Extract the [x, y] coordinate from the center of the cell holding the provided text.  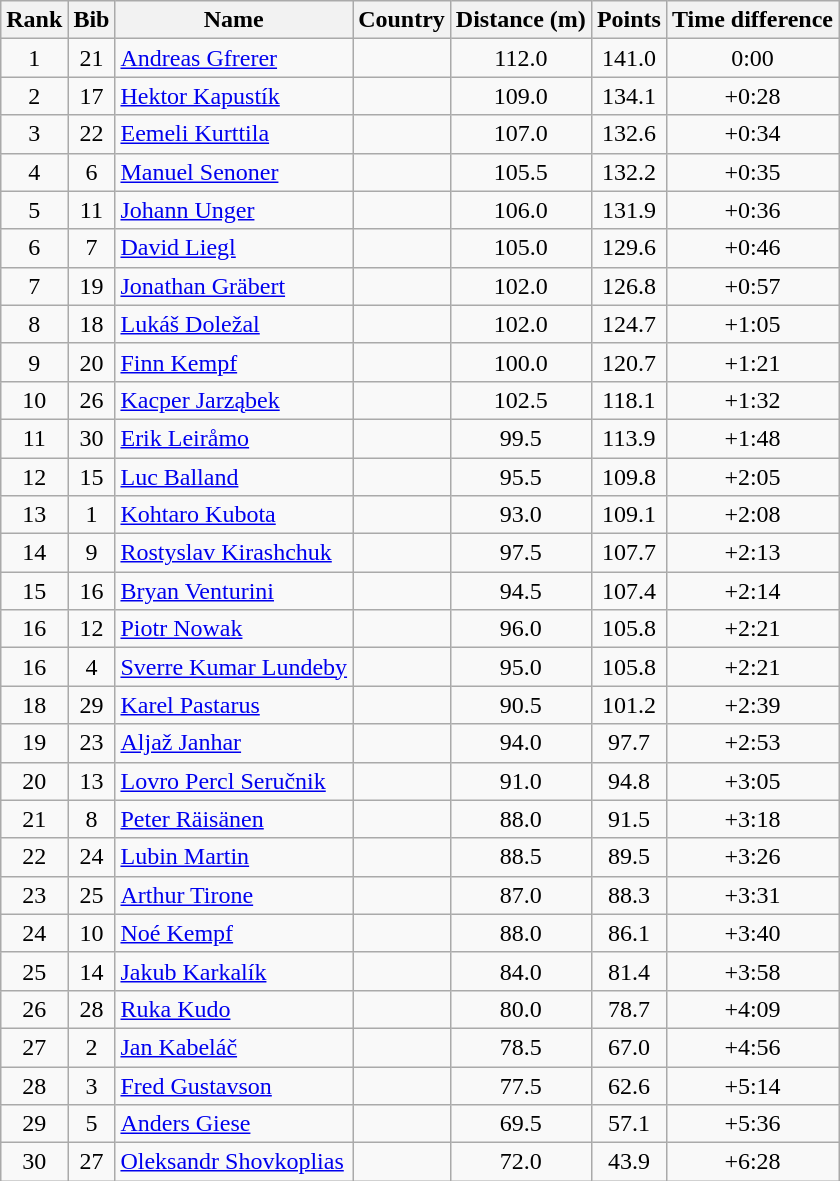
107.7 [628, 553]
+0:34 [752, 134]
88.3 [628, 895]
+6:28 [752, 1162]
17 [92, 96]
+2:53 [752, 743]
105.0 [520, 248]
+1:48 [752, 438]
Kohtaro Kubota [234, 515]
0:00 [752, 58]
Anders Giese [234, 1124]
Kacper Jarząbek [234, 400]
93.0 [520, 515]
100.0 [520, 362]
90.5 [520, 705]
Lukáš Doležal [234, 324]
Fred Gustavson [234, 1085]
Lubin Martin [234, 857]
80.0 [520, 1009]
Andreas Gfrerer [234, 58]
134.1 [628, 96]
+1:32 [752, 400]
97.5 [520, 553]
Rank [34, 20]
Erik Leiråmo [234, 438]
+3:05 [752, 781]
Ruka Kudo [234, 1009]
Jonathan Gräbert [234, 286]
+0:36 [752, 210]
62.6 [628, 1085]
78.7 [628, 1009]
Oleksandr Shovkoplias [234, 1162]
109.1 [628, 515]
94.8 [628, 781]
141.0 [628, 58]
+3:26 [752, 857]
91.0 [520, 781]
Arthur Tirone [234, 895]
+0:57 [752, 286]
132.2 [628, 172]
95.0 [520, 667]
Piotr Nowak [234, 629]
+1:05 [752, 324]
Manuel Senoner [234, 172]
+4:56 [752, 1047]
124.7 [628, 324]
95.5 [520, 477]
Eemeli Kurttila [234, 134]
84.0 [520, 971]
91.5 [628, 819]
78.5 [520, 1047]
Points [628, 20]
88.5 [520, 857]
Country [402, 20]
132.6 [628, 134]
Noé Kempf [234, 933]
+3:58 [752, 971]
99.5 [520, 438]
+0:35 [752, 172]
94.5 [520, 591]
107.0 [520, 134]
109.8 [628, 477]
Johann Unger [234, 210]
113.9 [628, 438]
Jan Kabeláč [234, 1047]
Finn Kempf [234, 362]
+0:46 [752, 248]
112.0 [520, 58]
+3:40 [752, 933]
126.8 [628, 286]
Luc Balland [234, 477]
57.1 [628, 1124]
67.0 [628, 1047]
109.0 [520, 96]
Peter Räisänen [234, 819]
131.9 [628, 210]
+5:14 [752, 1085]
Jakub Karkalík [234, 971]
+3:18 [752, 819]
72.0 [520, 1162]
Name [234, 20]
Hektor Kapustík [234, 96]
David Liegl [234, 248]
94.0 [520, 743]
Bib [92, 20]
120.7 [628, 362]
97.7 [628, 743]
+0:28 [752, 96]
Karel Pastarus [234, 705]
+2:05 [752, 477]
118.1 [628, 400]
101.2 [628, 705]
Sverre Kumar Lundeby [234, 667]
69.5 [520, 1124]
+4:09 [752, 1009]
+2:08 [752, 515]
Aljaž Janhar [234, 743]
+2:13 [752, 553]
+3:31 [752, 895]
Rostyslav Kirashchuk [234, 553]
102.5 [520, 400]
107.4 [628, 591]
43.9 [628, 1162]
Time difference [752, 20]
77.5 [520, 1085]
+1:21 [752, 362]
96.0 [520, 629]
129.6 [628, 248]
+5:36 [752, 1124]
Lovro Percl Seručnik [234, 781]
+2:39 [752, 705]
87.0 [520, 895]
89.5 [628, 857]
81.4 [628, 971]
106.0 [520, 210]
+2:14 [752, 591]
Distance (m) [520, 20]
105.5 [520, 172]
86.1 [628, 933]
Bryan Venturini [234, 591]
